Pinpoint the cell where the given text exists, returning its [X, Y] midpoint coordinate. 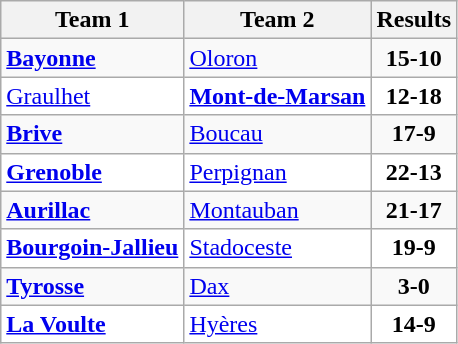
Mont-de-Marsan [278, 96]
Montauban [278, 210]
Tyrosse [92, 286]
3-0 [414, 286]
Results [414, 20]
Dax [278, 286]
Stadoceste [278, 248]
Bourgoin-Jallieu [92, 248]
22-13 [414, 172]
19-9 [414, 248]
14-9 [414, 324]
Brive [92, 134]
21-17 [414, 210]
Grenoble [92, 172]
Boucau [278, 134]
Team 2 [278, 20]
Graulhet [92, 96]
Perpignan [278, 172]
Oloron [278, 58]
Aurillac [92, 210]
Bayonne [92, 58]
15-10 [414, 58]
17-9 [414, 134]
La Voulte [92, 324]
Hyères [278, 324]
Team 1 [92, 20]
12-18 [414, 96]
